For the text-containing cell, return its midpoint in (X, Y) coordinate format. 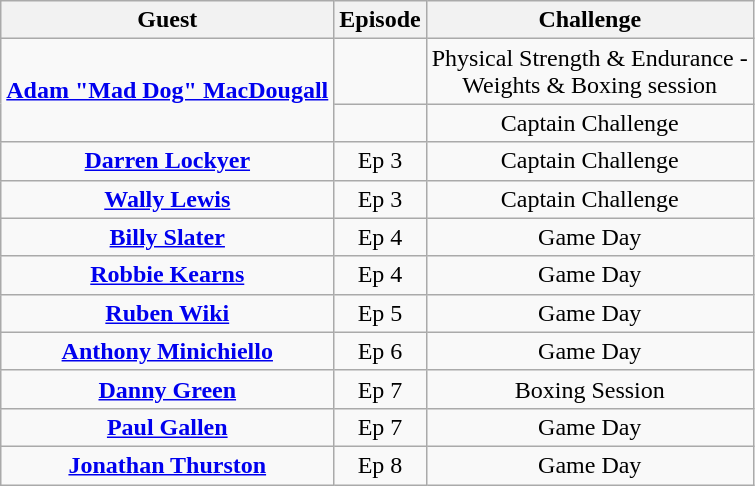
Boxing Session (590, 389)
Ruben Wiki (168, 313)
Paul Gallen (168, 427)
Darren Lockyer (168, 161)
Guest (168, 20)
Ep 8 (380, 465)
Ep 5 (380, 313)
Episode (380, 20)
Anthony Minichiello (168, 351)
Physical Strength & Endurance -Weights & Boxing session (590, 72)
Adam "Mad Dog" MacDougall (168, 90)
Billy Slater (168, 237)
Ep 6 (380, 351)
Jonathan Thurston (168, 465)
Challenge (590, 20)
Wally Lewis (168, 199)
Robbie Kearns (168, 275)
Danny Green (168, 389)
